From the cell containing the given text, extract its center point as [x, y] coordinate. 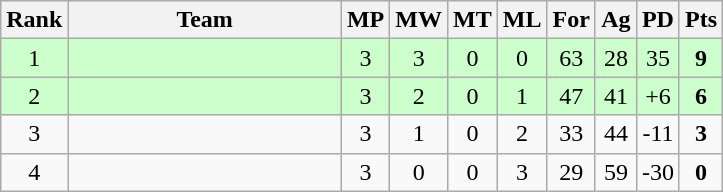
4 [34, 172]
For [571, 20]
PD [658, 20]
-11 [658, 134]
47 [571, 96]
63 [571, 58]
35 [658, 58]
44 [616, 134]
Ag [616, 20]
MT [473, 20]
Pts [700, 20]
Team [205, 20]
33 [571, 134]
41 [616, 96]
28 [616, 58]
ML [522, 20]
29 [571, 172]
+6 [658, 96]
-30 [658, 172]
MP [365, 20]
9 [700, 58]
Rank [34, 20]
MW [419, 20]
59 [616, 172]
6 [700, 96]
